From the cell containing the given text, extract its center point as (x, y) coordinate. 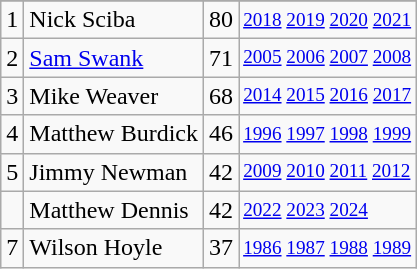
80 (222, 20)
2005 2006 2007 2008 (328, 58)
7 (12, 248)
2018 2019 2020 2021 (328, 20)
2009 2010 2011 2012 (328, 172)
71 (222, 58)
46 (222, 134)
2 (12, 58)
Wilson Hoyle (114, 248)
2014 2015 2016 2017 (328, 96)
Sam Swank (114, 58)
Nick Sciba (114, 20)
5 (12, 172)
1 (12, 20)
Matthew Dennis (114, 210)
2022 2023 2024 (328, 210)
3 (12, 96)
Mike Weaver (114, 96)
Jimmy Newman (114, 172)
1996 1997 1998 1999 (328, 134)
Matthew Burdick (114, 134)
1986 1987 1988 1989 (328, 248)
4 (12, 134)
68 (222, 96)
37 (222, 248)
